Capture the cell that displays the provided text and extract its (x, y) central coordinate. 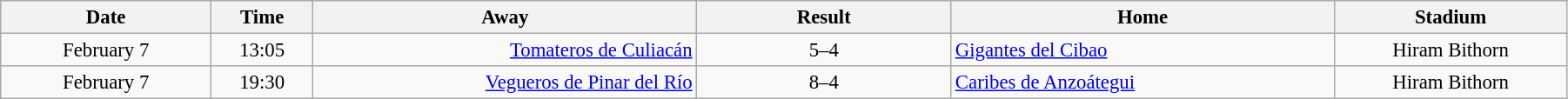
Vegueros de Pinar del Río (505, 82)
5–4 (824, 50)
19:30 (263, 82)
Caribes de Anzoátegui (1143, 82)
8–4 (824, 82)
13:05 (263, 50)
Stadium (1451, 17)
Result (824, 17)
Gigantes del Cibao (1143, 50)
Date (106, 17)
Home (1143, 17)
Away (505, 17)
Tomateros de Culiacán (505, 50)
Time (263, 17)
